Capture the cell that displays the provided text and extract its [x, y] central coordinate. 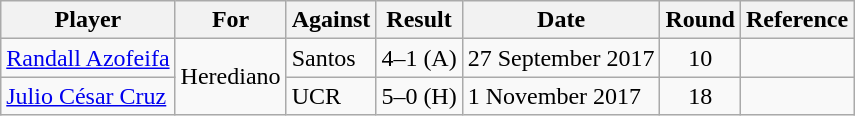
Reference [796, 20]
UCR [331, 96]
27 September 2017 [561, 58]
For [230, 20]
Julio César Cruz [88, 96]
18 [700, 96]
Round [700, 20]
Date [561, 20]
Santos [331, 58]
5–0 (H) [419, 96]
Player [88, 20]
Against [331, 20]
10 [700, 58]
4–1 (A) [419, 58]
Herediano [230, 77]
1 November 2017 [561, 96]
Result [419, 20]
Randall Azofeifa [88, 58]
